Extract the (x, y) coordinate from the center of the cell holding the provided text.  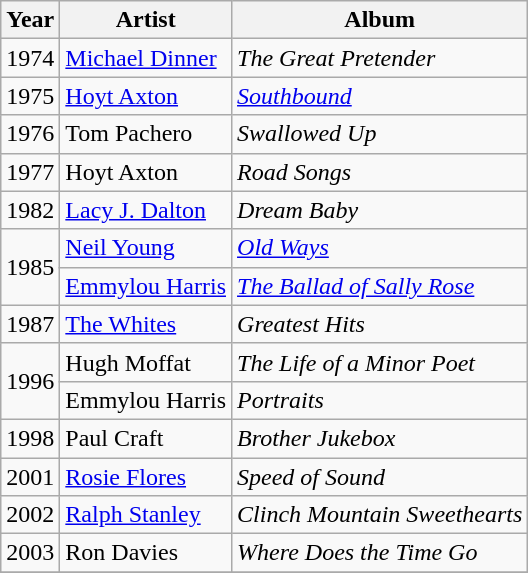
The Whites (146, 324)
Rosie Flores (146, 477)
Greatest Hits (380, 324)
1982 (30, 210)
2003 (30, 553)
Paul Craft (146, 438)
Swallowed Up (380, 134)
1996 (30, 381)
1987 (30, 324)
Where Does the Time Go (380, 553)
1975 (30, 96)
Neil Young (146, 248)
1977 (30, 172)
Lacy J. Dalton (146, 210)
The Great Pretender (380, 58)
1976 (30, 134)
The Life of a Minor Poet (380, 362)
Portraits (380, 400)
Hugh Moffat (146, 362)
Clinch Mountain Sweethearts (380, 515)
Artist (146, 20)
1974 (30, 58)
Year (30, 20)
Southbound (380, 96)
Old Ways (380, 248)
2001 (30, 477)
Michael Dinner (146, 58)
Album (380, 20)
2002 (30, 515)
Ralph Stanley (146, 515)
The Ballad of Sally Rose (380, 286)
Speed of Sound (380, 477)
Brother Jukebox (380, 438)
1998 (30, 438)
Dream Baby (380, 210)
Road Songs (380, 172)
Ron Davies (146, 553)
1985 (30, 267)
Tom Pachero (146, 134)
